Determine the [X, Y] coordinate at the center of the cell enclosing the given text.  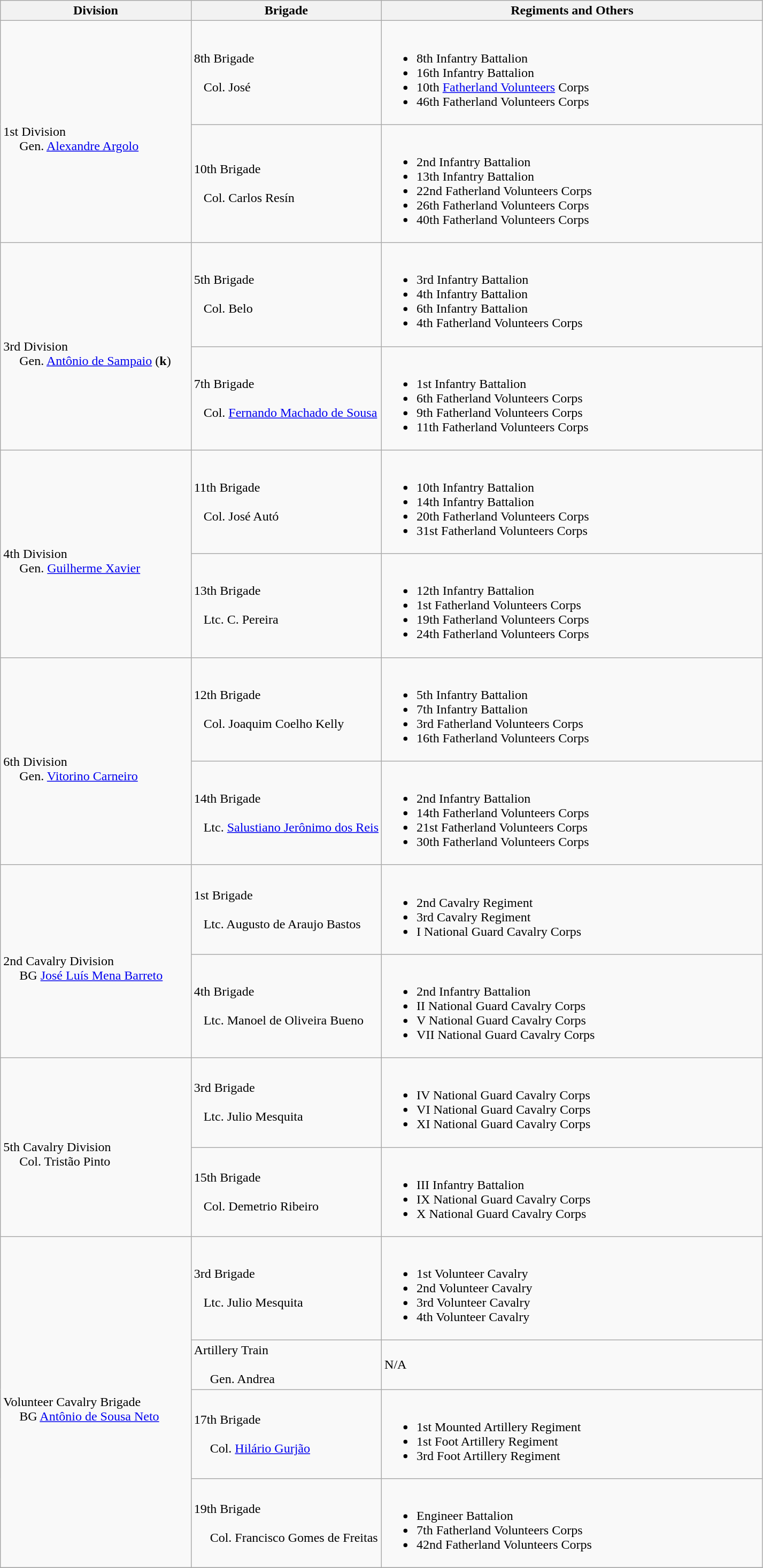
4th Division Gen. Guilherme Xavier [96, 554]
3rd Infantry Battalion4th Infantry Battalion6th Infantry Battalion4th Fatherland Volunteers Corps [572, 294]
1st Mounted Artillery Regiment1st Foot Artillery Regiment3rd Foot Artillery Regiment [572, 1434]
6th Division Gen. Vitorino Carneiro [96, 761]
1st Brigade Ltc. Augusto de Araujo Bastos [286, 910]
5th Cavalry Division Col. Tristão Pinto [96, 1147]
N/A [572, 1365]
10th Infantry Battalion14th Infantry Battalion20th Fatherland Volunteers Corps31st Fatherland Volunteers Corps [572, 502]
3rd Division Gen. Antônio de Sampaio (k) [96, 346]
IV National Guard Cavalry CorpsVI National Guard Cavalry CorpsXI National Guard Cavalry Corps [572, 1102]
14th Brigade Ltc. Salustiano Jerônimo dos Reis [286, 813]
2nd Cavalry Regiment3rd Cavalry RegimentI National Guard Cavalry Corps [572, 910]
10th Brigade Col. Carlos Resín [286, 184]
12th Brigade Col. Joaquim Coelho Kelly [286, 709]
7th Brigade Col. Fernando Machado de Sousa [286, 398]
1st Division Gen. Alexandre Argolo [96, 131]
Brigade [286, 11]
1st Volunteer Cavalry2nd Volunteer Cavalry3rd Volunteer Cavalry4th Volunteer Cavalry [572, 1288]
8th Brigade Col. José [286, 73]
5th Infantry Battalion7th Infantry Battalion3rd Fatherland Volunteers Corps16th Fatherland Volunteers Corps [572, 709]
Engineer Battalion7th Fatherland Volunteers Corps42nd Fatherland Volunteers Corps [572, 1523]
5th Brigade Col. Belo [286, 294]
1st Infantry Battalion6th Fatherland Volunteers Corps9th Fatherland Volunteers Corps11th Fatherland Volunteers Corps [572, 398]
Volunteer Cavalry Brigade BG Antônio de Sousa Neto [96, 1402]
8th Infantry Battalion16th Infantry Battalion10th Fatherland Volunteers Corps46th Fatherland Volunteers Corps [572, 73]
2nd Infantry BattalionII National Guard Cavalry CorpsV National Guard Cavalry CorpsVII National Guard Cavalry Corps [572, 1006]
11th Brigade Col. José Autó [286, 502]
15th Brigade Col. Demetrio Ribeiro [286, 1192]
4th Brigade Ltc. Manoel de Oliveira Bueno [286, 1006]
III Infantry BattalionIX National Guard Cavalry CorpsX National Guard Cavalry Corps [572, 1192]
2nd Infantry Battalion14th Fatherland Volunteers Corps21st Fatherland Volunteers Corps30th Fatherland Volunteers Corps [572, 813]
12th Infantry Battalion1st Fatherland Volunteers Corps19th Fatherland Volunteers Corps24th Fatherland Volunteers Corps [572, 606]
2nd Infantry Battalion13th Infantry Battalion22nd Fatherland Volunteers Corps26th Fatherland Volunteers Corps40th Fatherland Volunteers Corps [572, 184]
Artillery Train Gen. Andrea [286, 1365]
2nd Cavalry Division BG José Luís Mena Barreto [96, 961]
17th Brigade Col. Hilário Gurjão [286, 1434]
19th Brigade Col. Francisco Gomes de Freitas [286, 1523]
13th Brigade Ltc. C. Pereira [286, 606]
Regiments and Others [572, 11]
Division [96, 11]
